Search for the cell housing the specified text and yield its (x, y) center coordinate. 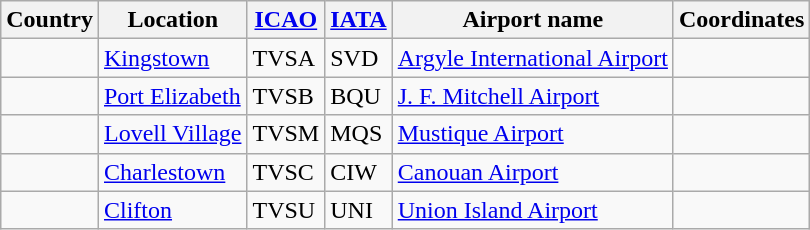
Kingstown (172, 58)
Country (50, 20)
Port Elizabeth (172, 96)
TVSU (286, 210)
TVSA (286, 58)
Charlestown (172, 172)
SVD (359, 58)
Location (172, 20)
IATA (359, 20)
TVSB (286, 96)
CIW (359, 172)
Coordinates (741, 20)
Mustique Airport (532, 134)
Canouan Airport (532, 172)
Union Island Airport (532, 210)
Airport name (532, 20)
Lovell Village (172, 134)
UNI (359, 210)
J. F. Mitchell Airport (532, 96)
ICAO (286, 20)
TVSC (286, 172)
BQU (359, 96)
Argyle International Airport (532, 58)
MQS (359, 134)
Clifton (172, 210)
TVSM (286, 134)
